Scan for the cell matching the given text and deliver its [x, y] coordinate at center. 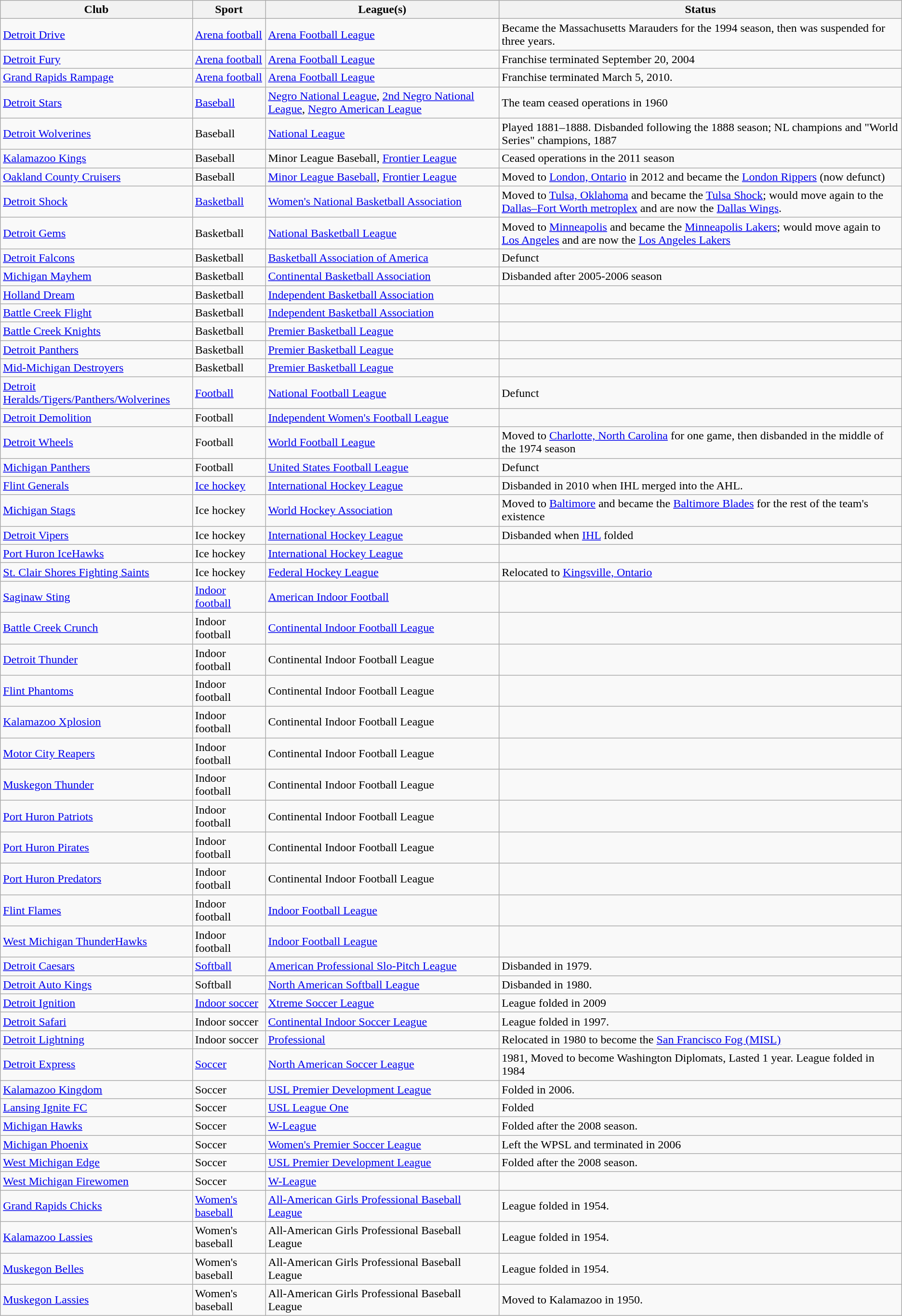
Sport [229, 10]
Basketball Association of America [383, 258]
Continental Basketball Association [383, 276]
Port Huron Predators [96, 879]
Women's National Basketball Association [383, 201]
Women's Premier Soccer League [383, 1145]
Lansing Ignite FC [96, 1108]
Motor City Reapers [96, 753]
Saginaw Sting [96, 596]
Moved to Charlotte, North Carolina for one game, then disbanded in the middle of the 1974 season [701, 442]
Battle Creek Flight [96, 313]
Disbanded in 1979. [701, 966]
West Michigan Firewomen [96, 1181]
Flint Flames [96, 910]
Detroit Wheels [96, 442]
West Michigan ThunderHawks [96, 941]
North American Soccer League [383, 1065]
Michigan Phoenix [96, 1145]
American Indoor Football [383, 596]
Moved to Tulsa, Oklahoma and became the Tulsa Shock; would move again to the Dallas–Fort Worth metroplex and are now the Dallas Wings. [701, 201]
Kalamazoo Lassies [96, 1237]
Club [96, 10]
Professional [383, 1040]
Port Huron Patriots [96, 816]
Detroit Heralds/Tigers/Panthers/Wolverines [96, 393]
Left the WPSL and terminated in 2006 [701, 1145]
Moved to London, Ontario in 2012 and became the London Rippers (now defunct) [701, 177]
Detroit Safari [96, 1021]
Mid-Michigan Destroyers [96, 368]
Disbanded in 1980. [701, 985]
Relocated to Kingsville, Ontario [701, 572]
Detroit Auto Kings [96, 985]
League(s) [383, 10]
Michigan Panthers [96, 467]
Negro National League, 2nd Negro National League, Negro American League [383, 102]
Moved to Minneapolis and became the Minneapolis Lakers; would move again to Los Angeles and are now the Los Angeles Lakers [701, 233]
Battle Creek Crunch [96, 628]
Disbanded after 2005-2006 season [701, 276]
Michigan Stags [96, 511]
League folded in 2009 [701, 1003]
Muskegon Belles [96, 1269]
Muskegon Thunder [96, 785]
USL League One [383, 1108]
North American Softball League [383, 985]
Kalamazoo Kings [96, 158]
Detroit Gems [96, 233]
Became the Massachusetts Marauders for the 1994 season, then was suspended for three years. [701, 35]
Continental Indoor Soccer League [383, 1021]
Grand Rapids Chicks [96, 1206]
Xtreme Soccer League [383, 1003]
World Hockey Association [383, 511]
Port Huron IceHawks [96, 553]
Detroit Caesars [96, 966]
Michigan Hawks [96, 1126]
Holland Dream [96, 294]
Grand Rapids Rampage [96, 78]
1981, Moved to become Washington Diplomats, Lasted 1 year. League folded in 1984 [701, 1065]
World Football League [383, 442]
Status [701, 10]
National Basketball League [383, 233]
Detroit Lightning [96, 1040]
Moved to Baltimore and became the Baltimore Blades for the rest of the team's existence [701, 511]
Michigan Mayhem [96, 276]
Detroit Ignition [96, 1003]
The team ceased operations in 1960 [701, 102]
Ceased operations in the 2011 season [701, 158]
Flint Phantoms [96, 691]
Detroit Shock [96, 201]
Folded in 2006. [701, 1089]
Detroit Fury [96, 59]
United States Football League [383, 467]
Detroit Stars [96, 102]
Muskegon Lassies [96, 1300]
National Football League [383, 393]
American Professional Slo-Pitch League [383, 966]
Port Huron Pirates [96, 848]
Folded [701, 1108]
Detroit Falcons [96, 258]
Kalamazoo Kingdom [96, 1089]
Detroit Drive [96, 35]
Disbanded when IHL folded [701, 535]
Disbanded in 2010 when IHL merged into the AHL. [701, 486]
Kalamazoo Xplosion [96, 723]
Franchise terminated March 5, 2010. [701, 78]
St. Clair Shores Fighting Saints [96, 572]
Detroit Vipers [96, 535]
Detroit Demolition [96, 418]
Franchise terminated September 20, 2004 [701, 59]
National League [383, 134]
Oakland County Cruisers [96, 177]
Independent Women's Football League [383, 418]
Battle Creek Knights [96, 331]
Relocated in 1980 to become the San Francisco Fog (MISL) [701, 1040]
West Michigan Edge [96, 1163]
Played 1881–1888. Disbanded following the 1888 season; NL champions and "World Series" champions, 1887 [701, 134]
Detroit Thunder [96, 659]
Flint Generals [96, 486]
Moved to Kalamazoo in 1950. [701, 1300]
Detroit Wolverines [96, 134]
Detroit Panthers [96, 350]
Detroit Express [96, 1065]
League folded in 1997. [701, 1021]
Federal Hockey League [383, 572]
